Determine the [x, y] coordinate at the center of the cell enclosing the given text.  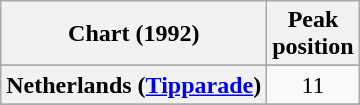
11 [313, 85]
Peakposition [313, 34]
Chart (1992) [134, 34]
Netherlands (Tipparade) [134, 85]
